Locate the cell with the specified text and output its (x, y) center coordinate. 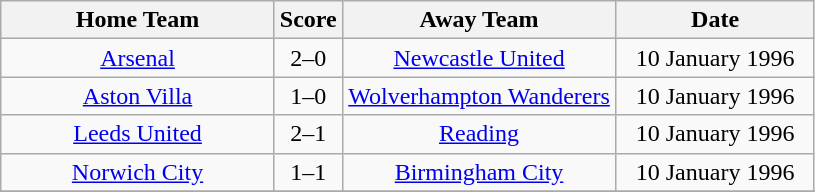
Reading (479, 134)
Date (716, 20)
1–1 (308, 172)
Home Team (138, 20)
Norwich City (138, 172)
2–1 (308, 134)
Aston Villa (138, 96)
Leeds United (138, 134)
Birmingham City (479, 172)
Newcastle United (479, 58)
Score (308, 20)
2–0 (308, 58)
Arsenal (138, 58)
Wolverhampton Wanderers (479, 96)
Away Team (479, 20)
1–0 (308, 96)
